Extract the [X, Y] coordinate from the center of the cell holding the provided text.  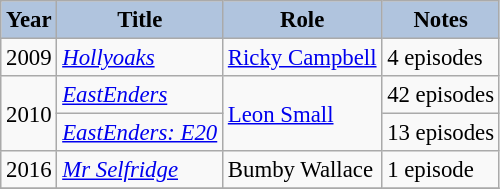
Leon Small [302, 114]
Ricky Campbell [302, 58]
13 episodes [441, 133]
2009 [29, 58]
Title [140, 20]
42 episodes [441, 95]
Year [29, 20]
Mr Selfridge [140, 170]
Hollyoaks [140, 58]
Bumby Wallace [302, 170]
2010 [29, 114]
1 episode [441, 170]
Notes [441, 20]
2016 [29, 170]
4 episodes [441, 58]
EastEnders: E20 [140, 133]
EastEnders [140, 95]
Role [302, 20]
